Locate the cell with the specified text and output its (x, y) center coordinate. 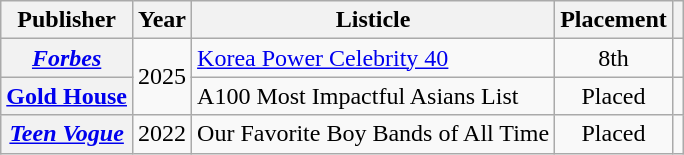
Publisher (67, 20)
Listicle (374, 20)
Gold House (67, 96)
Forbes (67, 58)
Korea Power Celebrity 40 (374, 58)
Teen Vogue (67, 134)
Year (162, 20)
Placement (614, 20)
Our Favorite Boy Bands of All Time (374, 134)
2022 (162, 134)
8th (614, 58)
A100 Most Impactful Asians List (374, 96)
2025 (162, 77)
